Find where the given text appears and provide that cell's center as [X, Y] coordinate. 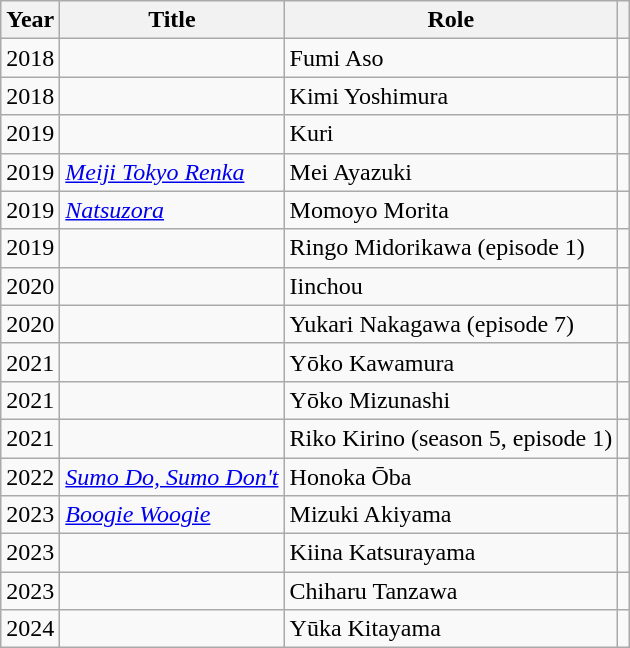
Yōko Mizunashi [451, 400]
Mizuki Akiyama [451, 515]
Fumi Aso [451, 58]
Yūka Kitayama [451, 629]
Ringo Midorikawa (episode 1) [451, 248]
Yukari Nakagawa (episode 7) [451, 324]
Kuri [451, 134]
Title [172, 20]
Kiina Katsurayama [451, 553]
Sumo Do, Sumo Don't [172, 477]
Riko Kirino (season 5, episode 1) [451, 438]
Year [30, 20]
Momoyo Morita [451, 210]
Natsuzora [172, 210]
2024 [30, 629]
Kimi Yoshimura [451, 96]
Iinchou [451, 286]
2022 [30, 477]
Meiji Tokyo Renka [172, 172]
Role [451, 20]
Chiharu Tanzawa [451, 591]
Boogie Woogie [172, 515]
Yōko Kawamura [451, 362]
Mei Ayazuki [451, 172]
Honoka Ōba [451, 477]
